Extract the [x, y] coordinate from the center of the cell holding the provided text.  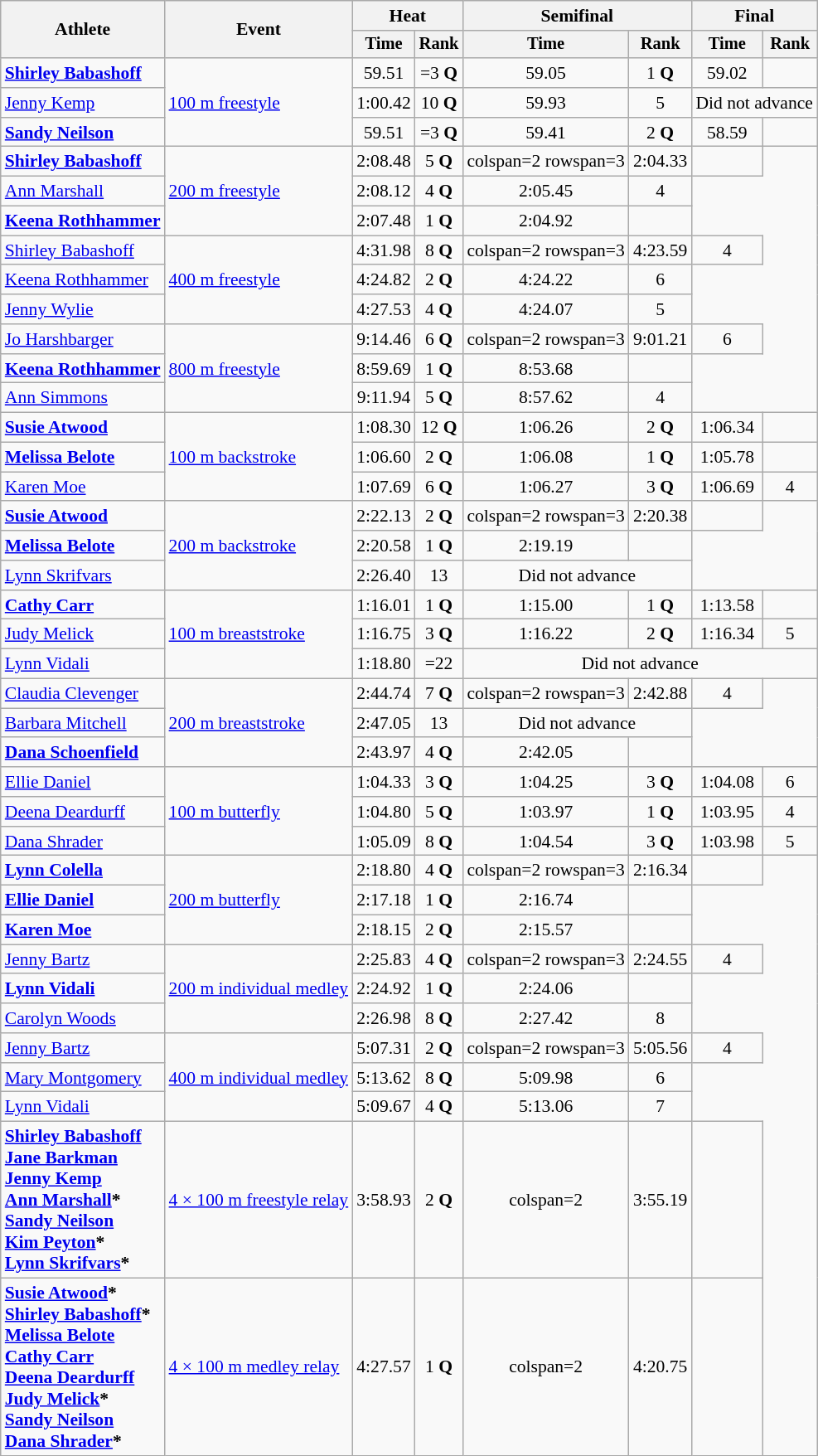
4 × 100 m medley relay [259, 1367]
2:18.80 [383, 871]
1:03.95 [727, 812]
2:08.48 [383, 162]
9:01.21 [660, 339]
Final [754, 16]
1:16.01 [383, 605]
Susie Atwood*Shirley Babashoff*Melissa BeloteCathy CarrDeena DeardurffJudy Melick*Sandy NeilsonDana Shrader* [83, 1367]
1:06.60 [383, 458]
4:24.07 [545, 309]
1:04.80 [383, 812]
2:17.18 [383, 900]
2:20.58 [383, 546]
2:44.74 [383, 694]
4 × 100 m freestyle relay [259, 1201]
1:13.58 [727, 605]
400 m freestyle [259, 280]
Judy Melick [83, 634]
1:16.22 [545, 634]
1:05.09 [383, 842]
Dana Schoenfield [83, 753]
2:24.06 [545, 989]
Event [259, 30]
5:05.56 [660, 1048]
Jo Harshbarger [83, 339]
Athlete [83, 30]
1:06.08 [545, 458]
200 m butterfly [259, 900]
5:13.06 [545, 1107]
59.41 [545, 133]
59.02 [727, 73]
3:55.19 [660, 1201]
1:03.97 [545, 812]
2:24.55 [660, 959]
Lynn Colella [83, 871]
5:07.31 [383, 1048]
1:07.69 [383, 487]
Ann Simmons [83, 398]
1:04.33 [383, 782]
200 m breaststroke [259, 723]
Jenny Kemp [83, 103]
1:08.30 [383, 428]
59.05 [545, 73]
2:47.05 [383, 723]
100 m freestyle [259, 103]
4:27.57 [383, 1367]
2:42.05 [545, 753]
Semifinal [577, 16]
8:57.62 [545, 398]
2:25.83 [383, 959]
4:23.59 [660, 250]
1:04.54 [545, 842]
Barbara Mitchell [83, 723]
5:09.67 [383, 1107]
1:06.34 [727, 428]
12 Q [439, 428]
3:58.93 [383, 1201]
2:07.48 [383, 221]
1:06.69 [727, 487]
58.59 [727, 133]
1:00.42 [383, 103]
1:15.00 [545, 605]
2:43.97 [383, 753]
2:08.12 [383, 192]
200 m individual medley [259, 988]
Lynn Skrifvars [83, 575]
7 [660, 1107]
1:04.08 [727, 782]
59.93 [545, 103]
2:16.74 [545, 900]
2:05.45 [545, 192]
4:24.22 [545, 280]
Deena Deardurff [83, 812]
2:22.13 [383, 517]
Sandy Neilson [83, 133]
2:26.98 [383, 1018]
100 m butterfly [259, 811]
4:27.53 [383, 309]
800 m freestyle [259, 368]
1:16.75 [383, 634]
2:04.33 [660, 162]
200 m freestyle [259, 191]
5:13.62 [383, 1078]
100 m backstroke [259, 458]
Dana Shrader [83, 842]
1:18.80 [383, 664]
10 Q [439, 103]
100 m breaststroke [259, 635]
1:16.34 [727, 634]
4:31.98 [383, 250]
1:03.98 [727, 842]
Shirley BabashoffJane BarkmanJenny KempAnn Marshall*Sandy NeilsonKim Peyton*Lynn Skrifvars* [83, 1201]
=22 [439, 664]
Claudia Clevenger [83, 694]
Jenny Wylie [83, 309]
8:59.69 [383, 369]
1:06.27 [545, 487]
4:24.82 [383, 280]
Ann Marshall [83, 192]
2:20.38 [660, 517]
1:06.26 [545, 428]
1:04.25 [545, 782]
Cathy Carr [83, 605]
2:19.19 [545, 546]
2:16.34 [660, 871]
2:18.15 [383, 930]
2:15.57 [545, 930]
Carolyn Woods [83, 1018]
9:14.46 [383, 339]
Heat [408, 16]
4:20.75 [660, 1367]
2:04.92 [545, 221]
5:09.98 [545, 1078]
2:42.88 [660, 694]
2:24.92 [383, 989]
400 m individual medley [259, 1078]
Mary Montgomery [83, 1078]
8 [660, 1018]
9:11.94 [383, 398]
2:27.42 [545, 1018]
2:26.40 [383, 575]
7 Q [439, 694]
8:53.68 [545, 369]
1:05.78 [727, 458]
200 m backstroke [259, 546]
